Identify which cell holds the provided text, then report its (X, Y) central coordinate. 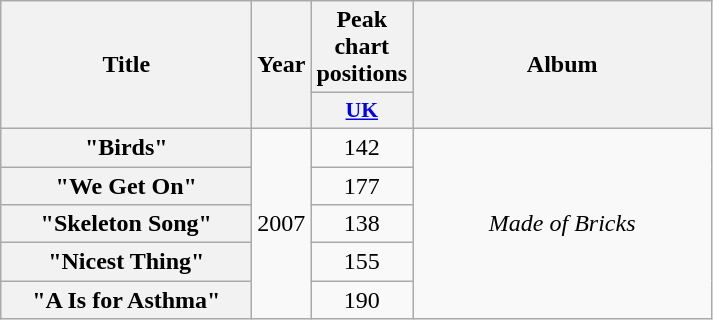
2007 (282, 223)
190 (362, 300)
"Nicest Thing" (126, 262)
155 (362, 262)
Album (562, 65)
Year (282, 65)
"Birds" (126, 147)
"Skeleton Song" (126, 224)
Peak chart positions (362, 47)
138 (362, 224)
"We Get On" (126, 185)
UK (362, 111)
Title (126, 65)
142 (362, 147)
Made of Bricks (562, 223)
"A Is for Asthma" (126, 300)
177 (362, 185)
